Output the (X, Y) coordinate of the center of the cell containing the given text.  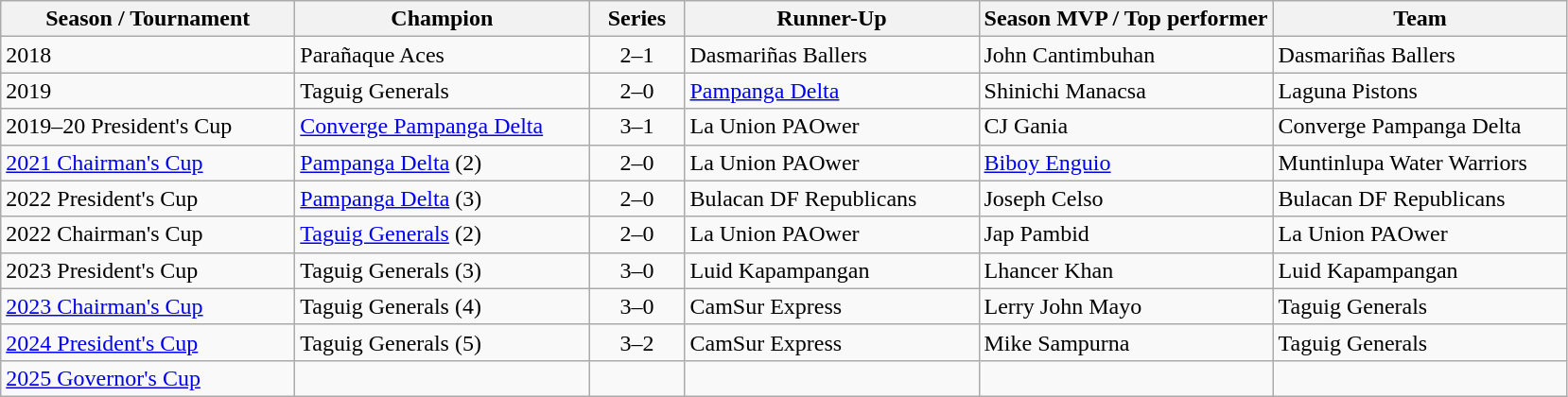
Joseph Celso (1125, 198)
Muntinlupa Water Warriors (1420, 163)
2023 Chairman's Cup (148, 306)
Champion (443, 19)
Parañaque Aces (443, 55)
3–2 (637, 342)
3–1 (637, 127)
Season MVP / Top performer (1125, 19)
Laguna Pistons (1420, 91)
Pampanga Delta (3) (443, 198)
Mike Sampurna (1125, 342)
2025 Governor's Cup (148, 378)
Runner-Up (832, 19)
Jap Pambid (1125, 234)
Taguig Generals (4) (443, 306)
2021 Chairman's Cup (148, 163)
Pampanga Delta (2) (443, 163)
Taguig Generals (3) (443, 270)
Taguig Generals (2) (443, 234)
2018 (148, 55)
Biboy Enguio (1125, 163)
2–1 (637, 55)
Lerry John Mayo (1125, 306)
2023 President's Cup (148, 270)
2024 President's Cup (148, 342)
2019–20 President's Cup (148, 127)
Taguig Generals (5) (443, 342)
2022 President's Cup (148, 198)
Season / Tournament (148, 19)
CJ Gania (1125, 127)
John Cantimbuhan (1125, 55)
Lhancer Khan (1125, 270)
2022 Chairman's Cup (148, 234)
Shinichi Manacsa (1125, 91)
Pampanga Delta (832, 91)
Series (637, 19)
Team (1420, 19)
2019 (148, 91)
